Detect which cell encompasses the target text, then output its (X, Y) center coordinate. 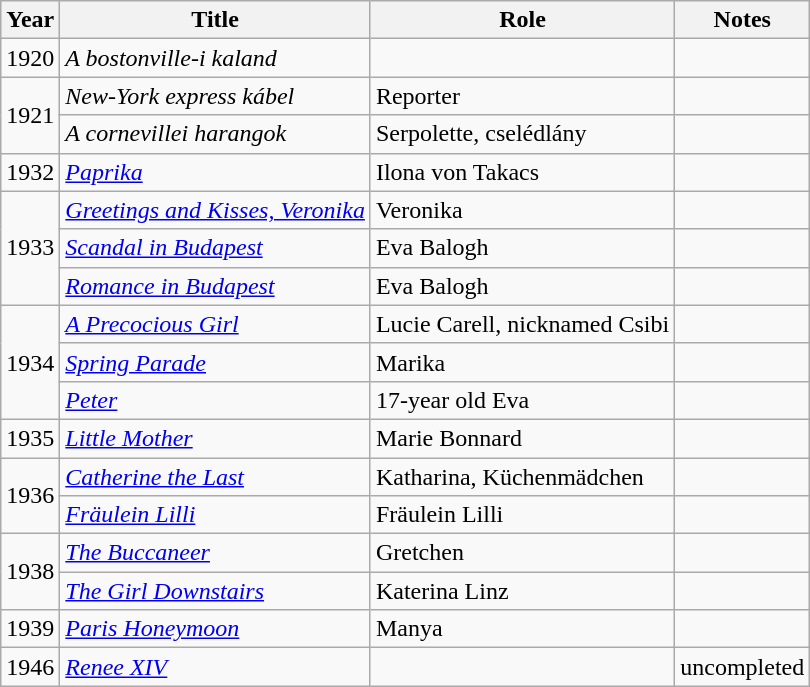
Lucie Carell, nicknamed Csibi (522, 324)
Renee XIV (216, 667)
Marika (522, 362)
Veronika (522, 210)
Gretchen (522, 553)
Role (522, 20)
Year (30, 20)
1936 (30, 496)
Catherine the Last (216, 477)
Manya (522, 629)
New-York express kábel (216, 96)
A cornevillei harangok (216, 134)
Katerina Linz (522, 591)
Serpolette, cselédlány (522, 134)
Romance in Budapest (216, 286)
Greetings and Kisses, Veronika (216, 210)
Paris Honeymoon (216, 629)
A bostonville-i kaland (216, 58)
1933 (30, 248)
Little Mother (216, 438)
Ilona von Takacs (522, 172)
Peter (216, 400)
1939 (30, 629)
1946 (30, 667)
Notes (742, 20)
uncompleted (742, 667)
1932 (30, 172)
Spring Parade (216, 362)
Paprika (216, 172)
1921 (30, 115)
Marie Bonnard (522, 438)
A Precocious Girl (216, 324)
The Buccaneer (216, 553)
Scandal in Budapest (216, 248)
Reporter (522, 96)
1920 (30, 58)
17-year old Eva (522, 400)
1935 (30, 438)
The Girl Downstairs (216, 591)
1938 (30, 572)
Katharina, Küchenmädchen (522, 477)
1934 (30, 362)
Title (216, 20)
